Capture the cell that displays the provided text and extract its [x, y] central coordinate. 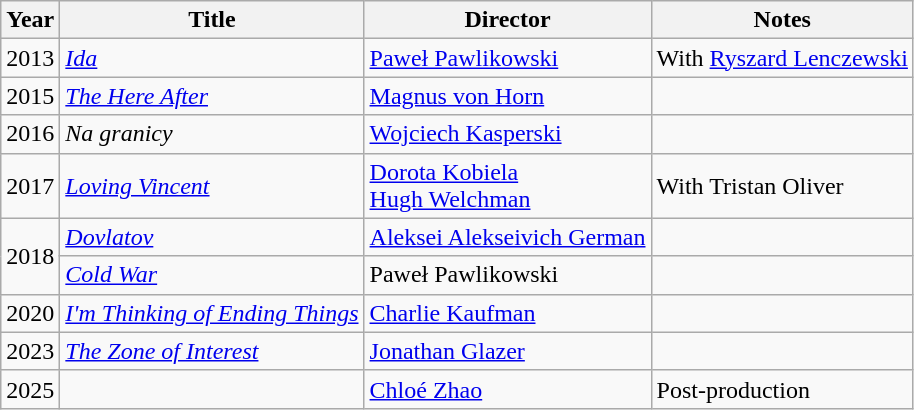
Notes [782, 20]
2025 [30, 389]
Title [212, 20]
I'm Thinking of Ending Things [212, 313]
2023 [30, 351]
2013 [30, 58]
Magnus von Horn [508, 96]
With Tristan Oliver [782, 186]
Loving Vincent [212, 186]
Charlie Kaufman [508, 313]
Jonathan Glazer [508, 351]
Chloé Zhao [508, 389]
Aleksei Alekseivich German [508, 237]
Dorota KobielaHugh Welchman [508, 186]
Ida [212, 58]
Director [508, 20]
Post-production [782, 389]
2016 [30, 134]
Cold War [212, 275]
Wojciech Kasperski [508, 134]
2020 [30, 313]
2018 [30, 256]
2015 [30, 96]
The Zone of Interest [212, 351]
2017 [30, 186]
The Here After [212, 96]
Na granicy [212, 134]
Dovlatov [212, 237]
Year [30, 20]
With Ryszard Lenczewski [782, 58]
